Return the (X, Y) coordinate for the center point of the cell that contains the specified text.  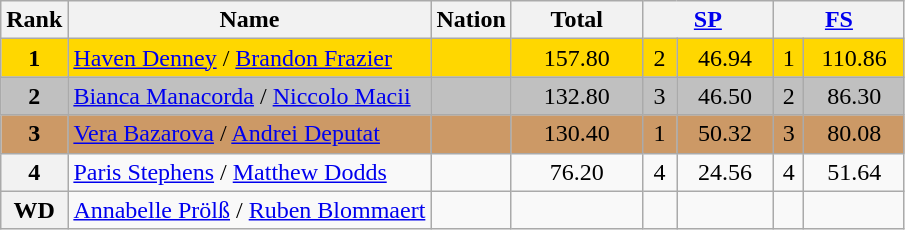
Nation (471, 20)
46.50 (726, 96)
Total (576, 20)
24.56 (726, 172)
86.30 (854, 96)
Rank (34, 20)
51.64 (854, 172)
130.40 (576, 134)
WD (34, 210)
SP (708, 20)
Bianca Manacorda / Niccolo Macii (250, 96)
Name (250, 20)
157.80 (576, 58)
76.20 (576, 172)
50.32 (726, 134)
132.80 (576, 96)
46.94 (726, 58)
FS (838, 20)
80.08 (854, 134)
Haven Denney / Brandon Frazier (250, 58)
110.86 (854, 58)
Vera Bazarova / Andrei Deputat (250, 134)
Annabelle Prölß / Ruben Blommaert (250, 210)
Paris Stephens / Matthew Dodds (250, 172)
